Search for the cell housing the specified text and yield its [X, Y] center coordinate. 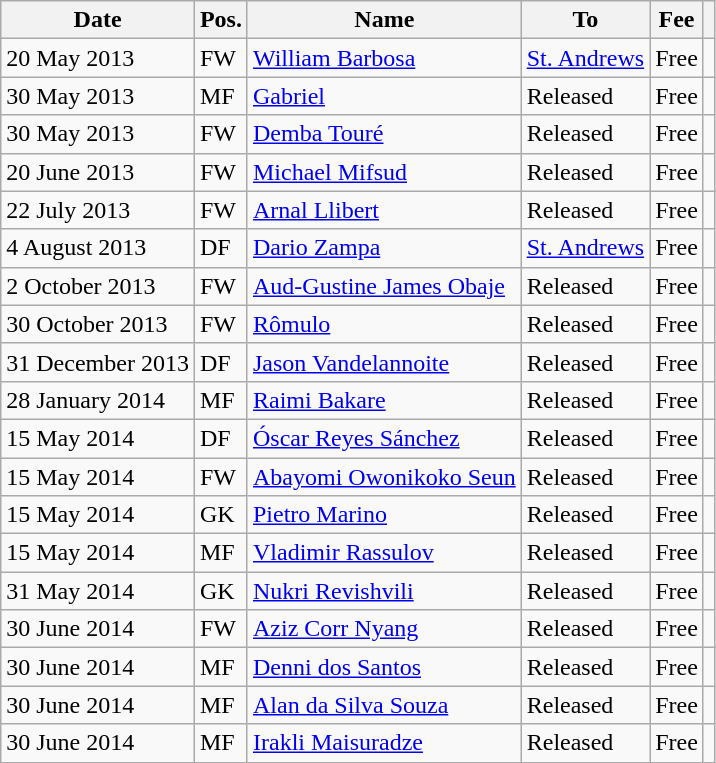
31 May 2014 [98, 591]
Pietro Marino [384, 515]
4 August 2013 [98, 248]
Nukri Revishvili [384, 591]
To [585, 20]
Michael Mifsud [384, 172]
William Barbosa [384, 58]
Demba Touré [384, 134]
Gabriel [384, 96]
Pos. [220, 20]
Óscar Reyes Sánchez [384, 438]
20 May 2013 [98, 58]
Vladimir Rassulov [384, 553]
Date [98, 20]
Fee [677, 20]
Rômulo [384, 324]
Name [384, 20]
Raimi Bakare [384, 400]
Aud-Gustine James Obaje [384, 286]
28 January 2014 [98, 400]
Irakli Maisuradze [384, 743]
31 December 2013 [98, 362]
Jason Vandelannoite [384, 362]
20 June 2013 [98, 172]
22 July 2013 [98, 210]
Arnal Llibert [384, 210]
Dario Zampa [384, 248]
Aziz Corr Nyang [384, 629]
30 October 2013 [98, 324]
Denni dos Santos [384, 667]
Alan da Silva Souza [384, 705]
2 October 2013 [98, 286]
Abayomi Owonikoko Seun [384, 477]
